Pinpoint the cell where the given text exists, returning its (x, y) midpoint coordinate. 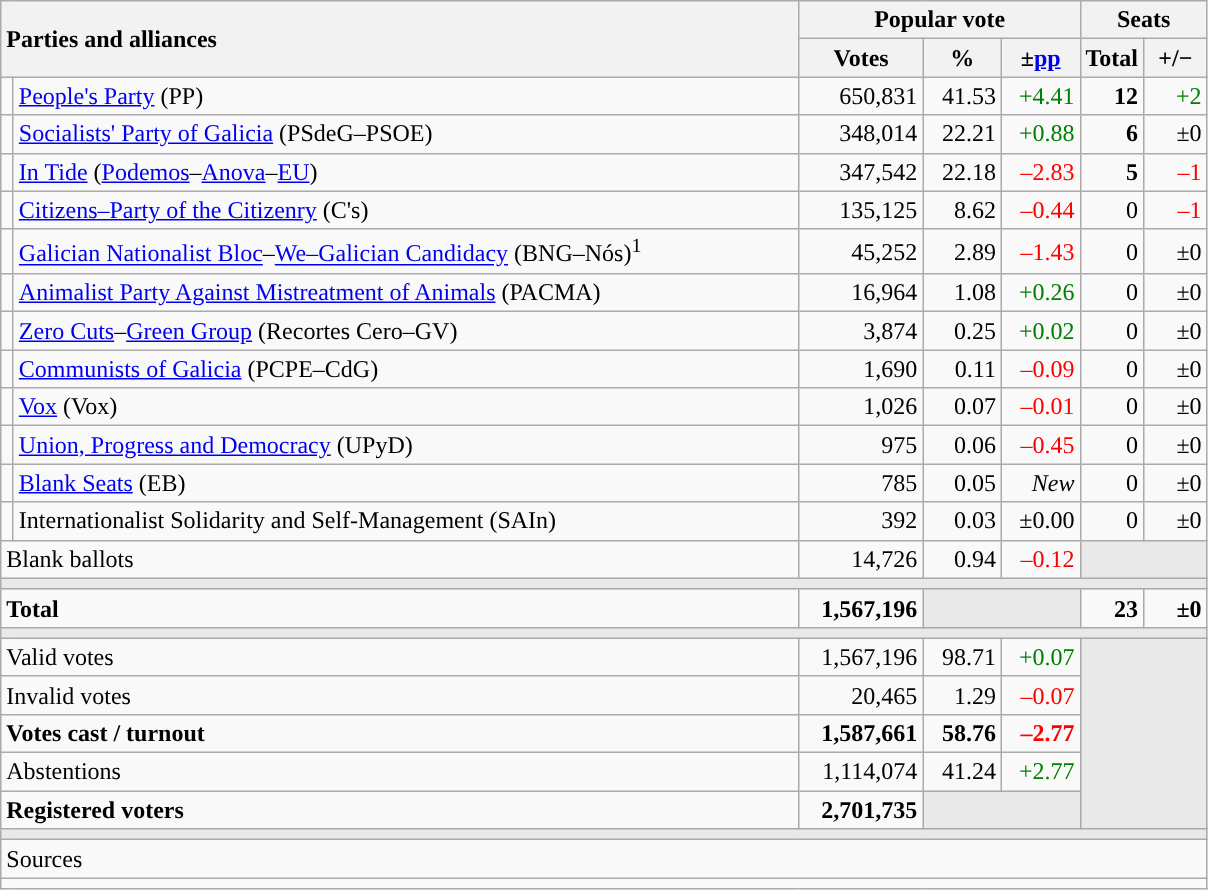
–0.01 (1040, 407)
Seats (1144, 20)
Votes cast / turnout (400, 733)
Valid votes (400, 657)
+/− (1176, 58)
Blank ballots (400, 559)
Citizens–Party of the Citizenry (C's) (406, 210)
1.08 (962, 293)
–0.09 (1040, 369)
Blank Seats (EB) (406, 483)
Zero Cuts–Green Group (Recortes Cero–GV) (406, 331)
Abstentions (400, 772)
6 (1112, 134)
1,690 (861, 369)
Votes (861, 58)
0.07 (962, 407)
People's Party (PP) (406, 96)
650,831 (861, 96)
45,252 (861, 252)
392 (861, 521)
–0.12 (1040, 559)
2.89 (962, 252)
347,542 (861, 172)
135,125 (861, 210)
Internationalist Solidarity and Self-Management (SAIn) (406, 521)
+2.77 (1040, 772)
+0.07 (1040, 657)
Galician Nationalist Bloc–We–Galician Candidacy (BNG–Nós)1 (406, 252)
1,114,074 (861, 772)
Socialists' Party of Galicia (PSdeG–PSOE) (406, 134)
Animalist Party Against Mistreatment of Animals (PACMA) (406, 293)
Parties and alliances (400, 39)
16,964 (861, 293)
1,026 (861, 407)
–0.44 (1040, 210)
58.76 (962, 733)
12 (1112, 96)
Sources (604, 859)
1,587,661 (861, 733)
–2.83 (1040, 172)
–2.77 (1040, 733)
Union, Progress and Democracy (UPyD) (406, 445)
41.53 (962, 96)
Registered voters (400, 810)
98.71 (962, 657)
0.05 (962, 483)
+0.88 (1040, 134)
41.24 (962, 772)
% (962, 58)
In Tide (Podemos–Anova–EU) (406, 172)
5 (1112, 172)
Invalid votes (400, 695)
+2 (1176, 96)
New (1040, 483)
±0.00 (1040, 521)
Popular vote (940, 20)
2,701,735 (861, 810)
–0.45 (1040, 445)
Communists of Galicia (PCPE–CdG) (406, 369)
0.06 (962, 445)
8.62 (962, 210)
0.03 (962, 521)
785 (861, 483)
Vox (Vox) (406, 407)
+4.41 (1040, 96)
14,726 (861, 559)
+0.26 (1040, 293)
–0.07 (1040, 695)
0.94 (962, 559)
+0.02 (1040, 331)
23 (1112, 608)
0.11 (962, 369)
22.18 (962, 172)
–1.43 (1040, 252)
348,014 (861, 134)
20,465 (861, 695)
0.25 (962, 331)
22.21 (962, 134)
975 (861, 445)
±pp (1040, 58)
3,874 (861, 331)
1.29 (962, 695)
